Return the [X, Y] coordinate for the center point of the cell that contains the specified text.  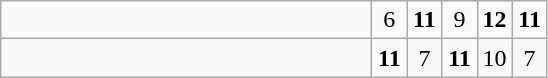
6 [390, 20]
10 [494, 58]
12 [494, 20]
9 [460, 20]
